Scan for the cell matching the given text and deliver its (x, y) coordinate at center. 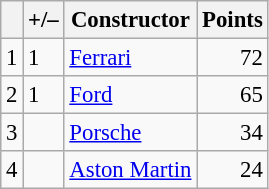
+/– (44, 20)
Ferrari (130, 58)
34 (232, 133)
24 (232, 170)
Porsche (130, 133)
65 (232, 95)
Points (232, 20)
2 (12, 95)
4 (12, 170)
Ford (130, 95)
Constructor (130, 20)
72 (232, 58)
Aston Martin (130, 170)
3 (12, 133)
